Return the [X, Y] coordinate for the center point of the cell that contains the specified text.  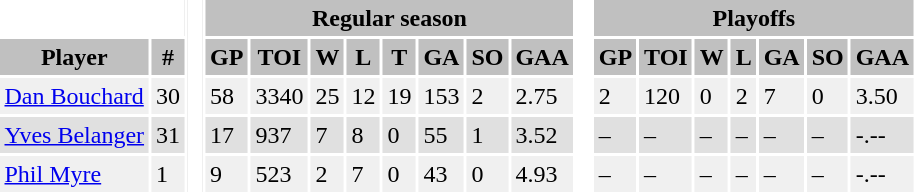
3.52 [542, 135]
2.75 [542, 96]
Phil Myre [74, 174]
Dan Bouchard [74, 96]
Player [74, 57]
25 [328, 96]
31 [168, 135]
55 [442, 135]
3340 [280, 96]
9 [227, 174]
Playoffs [754, 18]
523 [280, 174]
43 [442, 174]
19 [400, 96]
4.93 [542, 174]
153 [442, 96]
17 [227, 135]
Yves Belanger [74, 135]
8 [364, 135]
30 [168, 96]
# [168, 57]
58 [227, 96]
Regular season [390, 18]
3.50 [882, 96]
T [400, 57]
120 [666, 96]
937 [280, 135]
12 [364, 96]
